Search for the cell housing the specified text and yield its [X, Y] center coordinate. 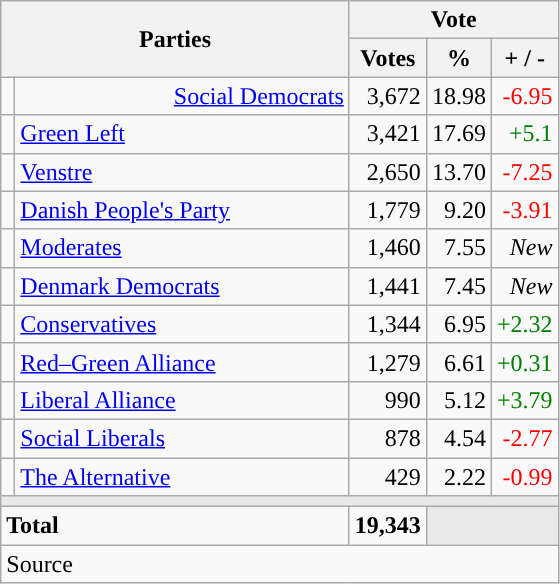
Source [280, 564]
9.20 [458, 210]
6.95 [458, 324]
1,779 [388, 210]
6.61 [458, 362]
Total [176, 526]
1,344 [388, 324]
4.54 [458, 438]
1,441 [388, 286]
% [458, 58]
1,279 [388, 362]
Votes [388, 58]
The Alternative [182, 477]
+0.31 [524, 362]
Social Democrats [182, 96]
Parties [176, 39]
Green Left [182, 134]
18.98 [458, 96]
-3.91 [524, 210]
+3.79 [524, 400]
3,672 [388, 96]
878 [388, 438]
Danish People's Party [182, 210]
3,421 [388, 134]
-6.95 [524, 96]
990 [388, 400]
-7.25 [524, 172]
-2.77 [524, 438]
Moderates [182, 248]
17.69 [458, 134]
Venstre [182, 172]
2,650 [388, 172]
Social Liberals [182, 438]
5.12 [458, 400]
+ / - [524, 58]
429 [388, 477]
Red–Green Alliance [182, 362]
7.55 [458, 248]
Conservatives [182, 324]
Liberal Alliance [182, 400]
Vote [454, 20]
7.45 [458, 286]
+5.1 [524, 134]
-0.99 [524, 477]
1,460 [388, 248]
13.70 [458, 172]
19,343 [388, 526]
2.22 [458, 477]
Denmark Democrats [182, 286]
+2.32 [524, 324]
